Identify which cell holds the provided text, then report its (X, Y) central coordinate. 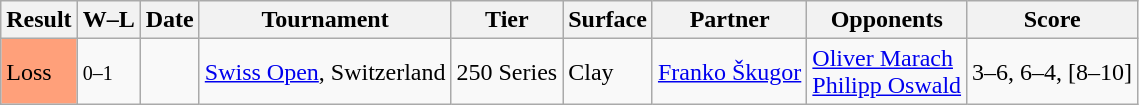
Opponents (887, 20)
Partner (729, 20)
Franko Škugor (729, 72)
Surface (608, 20)
Date (170, 20)
Result (39, 20)
Score (1052, 20)
Clay (608, 72)
W–L (108, 20)
Tournament (325, 20)
250 Series (507, 72)
Oliver Marach Philipp Oswald (887, 72)
3–6, 6–4, [8–10] (1052, 72)
Swiss Open, Switzerland (325, 72)
Tier (507, 20)
0–1 (108, 72)
Loss (39, 72)
